From the cell containing the given text, extract its center point as (x, y) coordinate. 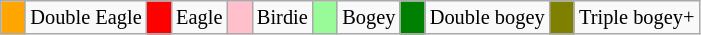
Eagle (199, 17)
Birdie (282, 17)
Double Eagle (86, 17)
Double bogey (488, 17)
Triple bogey+ (636, 17)
Bogey (368, 17)
